Extract the (x, y) coordinate from the center of the cell holding the provided text.  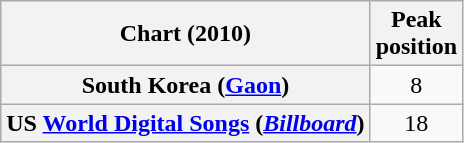
8 (416, 85)
Peakposition (416, 34)
South Korea (Gaon) (186, 85)
US World Digital Songs (Billboard) (186, 123)
18 (416, 123)
Chart (2010) (186, 34)
